Extract the (x, y) coordinate from the center of the cell holding the provided text.  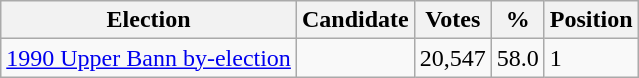
Position (591, 20)
% (518, 20)
20,547 (452, 58)
Votes (452, 20)
1 (591, 58)
58.0 (518, 58)
Candidate (355, 20)
Election (149, 20)
1990 Upper Bann by-election (149, 58)
